From the cell containing the given text, extract its center point as (x, y) coordinate. 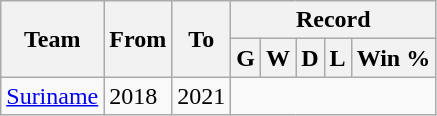
D (310, 58)
Suriname (52, 96)
2018 (138, 96)
To (202, 39)
Win % (394, 58)
Team (52, 39)
W (278, 58)
G (246, 58)
2021 (202, 96)
From (138, 39)
Record (334, 20)
L (338, 58)
